Find where the given text appears and provide that cell's center as [x, y] coordinate. 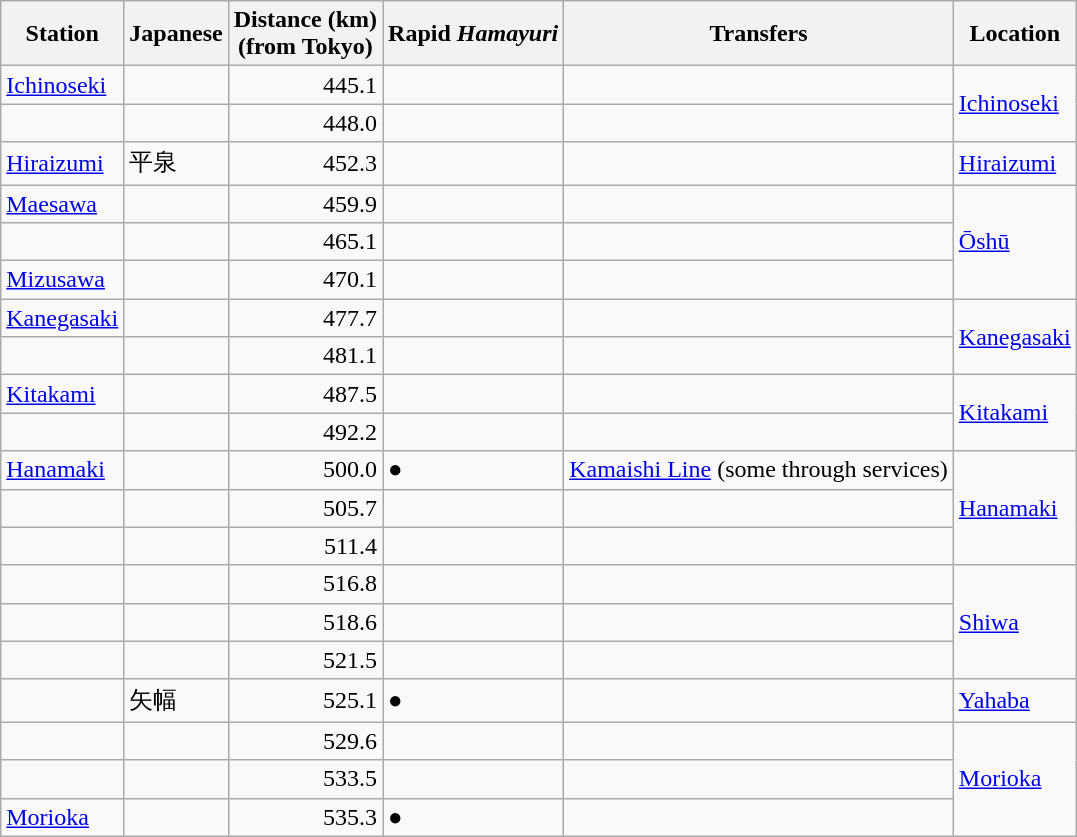
525.1 [305, 700]
511.4 [305, 546]
Ōshū [1014, 241]
Yahaba [1014, 700]
Japanese [176, 34]
481.1 [305, 356]
505.7 [305, 508]
矢幅 [176, 700]
470.1 [305, 280]
Shiwa [1014, 622]
Mizusawa [62, 280]
477.7 [305, 318]
Maesawa [62, 203]
465.1 [305, 242]
Station [62, 34]
487.5 [305, 394]
535.3 [305, 817]
516.8 [305, 584]
445.1 [305, 85]
529.6 [305, 741]
500.0 [305, 470]
448.0 [305, 123]
平泉 [176, 164]
Transfers [759, 34]
Kamaishi Line (some through services) [759, 470]
459.9 [305, 203]
492.2 [305, 432]
452.3 [305, 164]
533.5 [305, 779]
Rapid Hamayuri [474, 34]
518.6 [305, 622]
521.5 [305, 660]
Distance (km)(from Tokyo) [305, 34]
Location [1014, 34]
